Find where the given text appears and provide that cell's center as [x, y] coordinate. 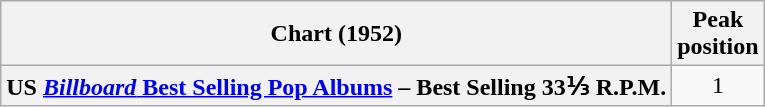
1 [718, 86]
Chart (1952) [336, 34]
Peakposition [718, 34]
US Billboard Best Selling Pop Albums – Best Selling 33⅓ R.P.M. [336, 86]
